Capture the cell that displays the provided text and extract its (x, y) central coordinate. 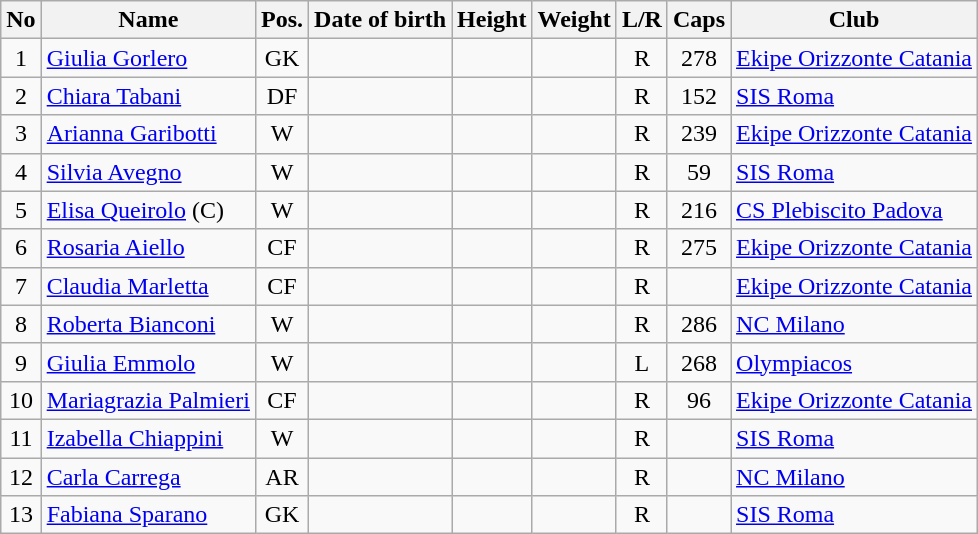
7 (21, 286)
Olympiacos (854, 362)
11 (21, 438)
Chiara Tabani (148, 96)
Giulia Gorlero (148, 58)
275 (698, 248)
Fabiana Sparano (148, 515)
216 (698, 210)
Pos. (282, 20)
Carla Carrega (148, 477)
Elisa Queirolo (C) (148, 210)
1 (21, 58)
Silvia Avegno (148, 172)
152 (698, 96)
Rosaria Aiello (148, 248)
Izabella Chiappini (148, 438)
239 (698, 134)
L (642, 362)
5 (21, 210)
10 (21, 400)
AR (282, 477)
No (21, 20)
4 (21, 172)
CS Plebiscito Padova (854, 210)
13 (21, 515)
2 (21, 96)
6 (21, 248)
268 (698, 362)
9 (21, 362)
Arianna Garibotti (148, 134)
Claudia Marletta (148, 286)
12 (21, 477)
Club (854, 20)
Mariagrazia Palmieri (148, 400)
59 (698, 172)
Name (148, 20)
8 (21, 324)
Date of birth (380, 20)
Height (492, 20)
Caps (698, 20)
DF (282, 96)
Giulia Emmolo (148, 362)
L/R (642, 20)
3 (21, 134)
278 (698, 58)
Roberta Bianconi (148, 324)
96 (698, 400)
Weight (574, 20)
286 (698, 324)
